Search for the cell housing the specified text and yield its [X, Y] center coordinate. 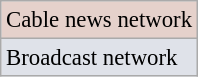
Broadcast network [100, 58]
Cable news network [100, 20]
